Scan for the cell matching the given text and deliver its (x, y) coordinate at center. 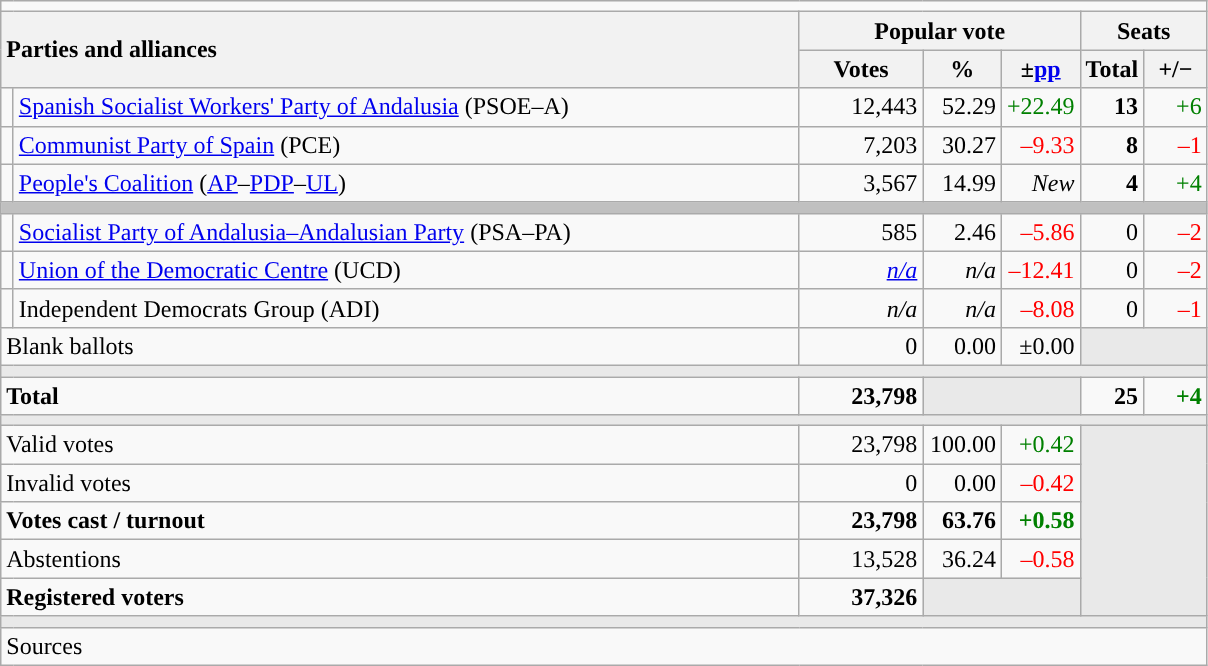
4 (1112, 183)
+/− (1176, 69)
Parties and alliances (400, 50)
8 (1112, 145)
–8.08 (1040, 308)
Spanish Socialist Workers' Party of Andalusia (PSOE–A) (406, 107)
13,528 (861, 559)
% (962, 69)
–12.41 (1040, 270)
2.46 (962, 232)
63.76 (962, 521)
100.00 (962, 445)
7,203 (861, 145)
13 (1112, 107)
New (1040, 183)
37,326 (861, 597)
+22.49 (1040, 107)
+0.58 (1040, 521)
30.27 (962, 145)
585 (861, 232)
–0.58 (1040, 559)
Valid votes (400, 445)
+6 (1176, 107)
Sources (604, 646)
Popular vote (940, 31)
Registered voters (400, 597)
Blank ballots (400, 346)
12,443 (861, 107)
Communist Party of Spain (PCE) (406, 145)
Votes cast / turnout (400, 521)
–5.86 (1040, 232)
52.29 (962, 107)
Union of the Democratic Centre (UCD) (406, 270)
–9.33 (1040, 145)
±0.00 (1040, 346)
–0.42 (1040, 483)
14.99 (962, 183)
Abstentions (400, 559)
3,567 (861, 183)
+0.42 (1040, 445)
Socialist Party of Andalusia–Andalusian Party (PSA–PA) (406, 232)
Invalid votes (400, 483)
Independent Democrats Group (ADI) (406, 308)
Votes (861, 69)
±pp (1040, 69)
People's Coalition (AP–PDP–UL) (406, 183)
25 (1112, 395)
Seats (1144, 31)
36.24 (962, 559)
